Locate the cell with the specified text and output its [x, y] center coordinate. 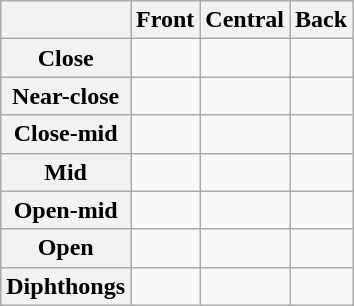
Close [66, 58]
Central [245, 20]
Open-mid [66, 210]
Front [166, 20]
Open [66, 248]
Near-close [66, 96]
Mid [66, 172]
Diphthongs [66, 286]
Back [322, 20]
Close-mid [66, 134]
